Provide the (X, Y) coordinate of the cell's center where the given text is located.  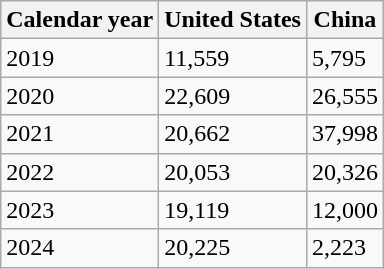
2022 (80, 172)
2020 (80, 96)
2024 (80, 248)
2021 (80, 134)
19,119 (233, 210)
12,000 (344, 210)
37,998 (344, 134)
2,223 (344, 248)
China (344, 20)
United States (233, 20)
20,662 (233, 134)
20,225 (233, 248)
Calendar year (80, 20)
11,559 (233, 58)
5,795 (344, 58)
2023 (80, 210)
2019 (80, 58)
20,326 (344, 172)
26,555 (344, 96)
22,609 (233, 96)
20,053 (233, 172)
